Determine the [x, y] coordinate at the center of the cell enclosing the given text.  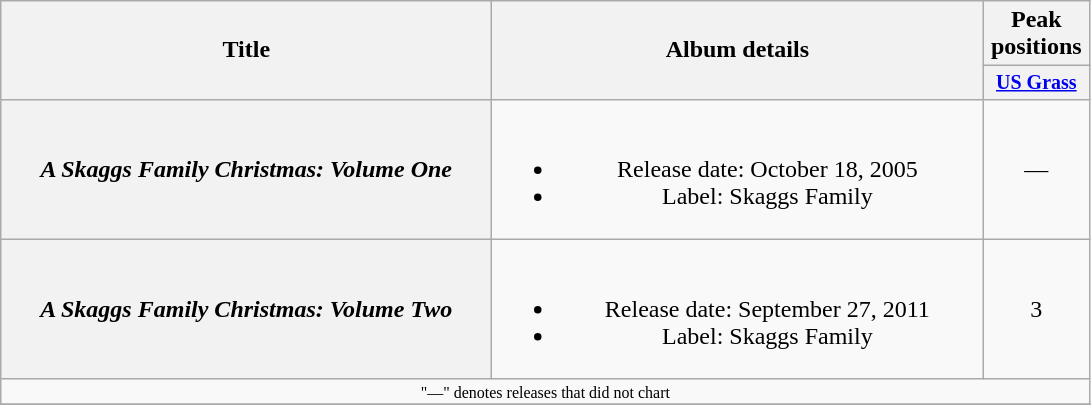
Release date: October 18, 2005Label: Skaggs Family [738, 169]
Release date: September 27, 2011Label: Skaggs Family [738, 309]
"—" denotes releases that did not chart [546, 391]
3 [1036, 309]
Peak positions [1036, 34]
A Skaggs Family Christmas: Volume One [246, 169]
A Skaggs Family Christmas: Volume Two [246, 309]
Title [246, 50]
Album details [738, 50]
— [1036, 169]
US Grass [1036, 82]
